For the text-containing cell, return its midpoint in (x, y) coordinate format. 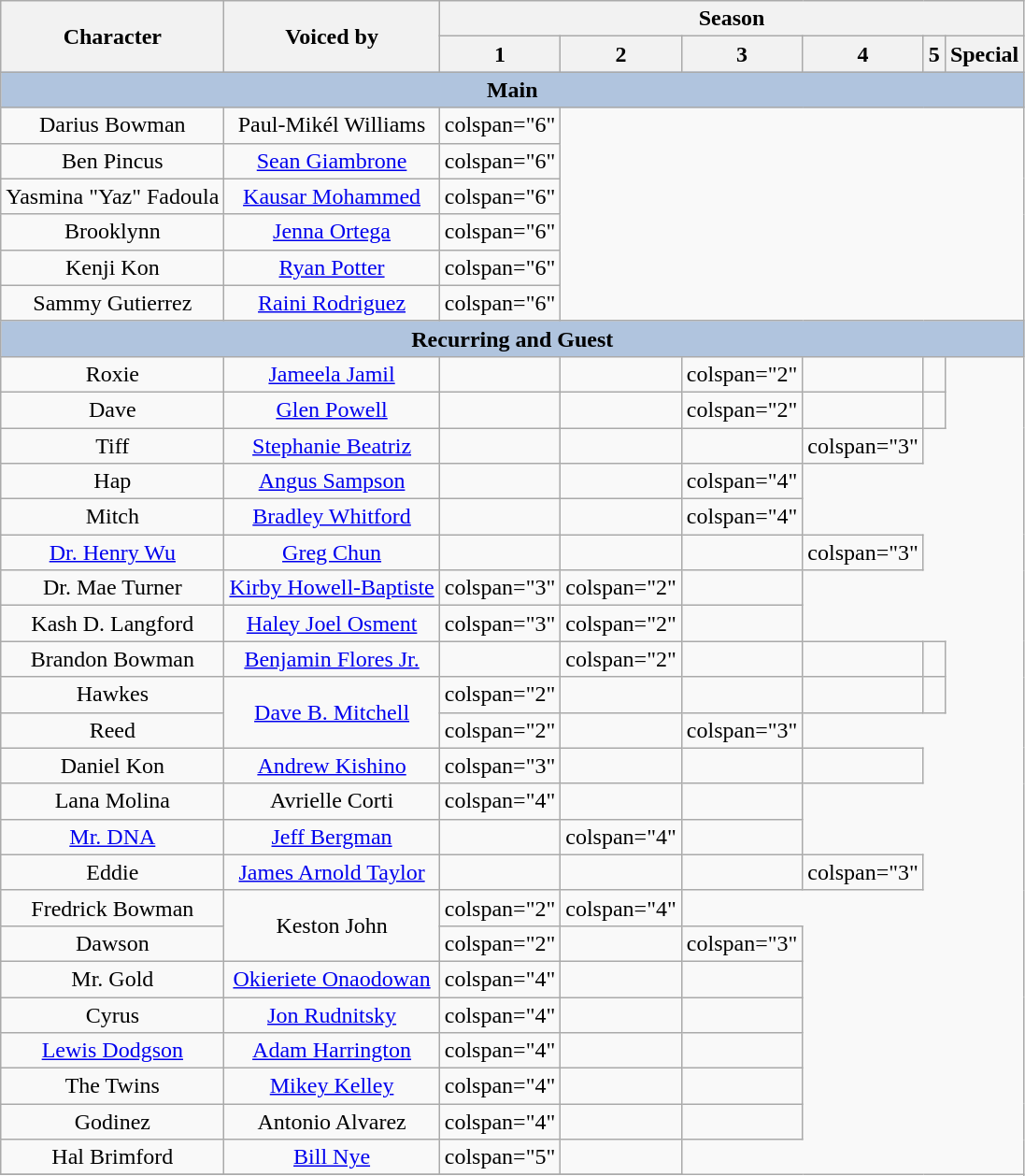
5 (934, 54)
Tiff (112, 446)
Kenji Kon (112, 267)
Stephanie Beatriz (332, 446)
Voiced by (332, 36)
Cyrus (112, 1014)
Brooklynn (112, 232)
Jameela Jamil (332, 374)
Haley Joel Osment (332, 624)
Darius Bowman (112, 125)
3 (742, 54)
Keston John (332, 925)
Adam Harrington (332, 1051)
Jenna Ortega (332, 232)
Hawkes (112, 695)
Brandon Bowman (112, 659)
Kausar Mohammed (332, 196)
Dave (112, 409)
Mr. Gold (112, 979)
Andrew Kishino (332, 766)
Recurring and Guest (512, 338)
Dave B. Mitchell (332, 712)
Fredrick Bowman (112, 908)
Mitch (112, 517)
Glen Powell (332, 409)
Dawson (112, 943)
Ryan Potter (332, 267)
Roxie (112, 374)
Paul-Mikél Williams (332, 125)
Yasmina "Yaz" Fadoula (112, 196)
Hal Brimford (112, 1157)
Sammy Gutierrez (112, 303)
2 (621, 54)
Ben Pincus (112, 161)
Kash D. Langford (112, 624)
Greg Chun (332, 552)
Season (732, 19)
Mr. DNA (112, 837)
Mikey Kelley (332, 1086)
Reed (112, 730)
4 (863, 54)
Kirby Howell-Baptiste (332, 588)
The Twins (112, 1086)
Angus Sampson (332, 481)
Godinez (112, 1122)
Benjamin Flores Jr. (332, 659)
Main (512, 90)
1 (500, 54)
Raini Rodriguez (332, 303)
Okieriete Onaodowan (332, 979)
Eddie (112, 872)
Character (112, 36)
Dr. Mae Turner (112, 588)
Sean Giambrone (332, 161)
Jon Rudnitsky (332, 1014)
Jeff Bergman (332, 837)
Bradley Whitford (332, 517)
colspan="5" (500, 1157)
Avrielle Corti (332, 801)
Dr. Henry Wu (112, 552)
Special (984, 54)
Bill Nye (332, 1157)
Daniel Kon (112, 766)
James Arnold Taylor (332, 872)
Lewis Dodgson (112, 1051)
Lana Molina (112, 801)
Antonio Alvarez (332, 1122)
Hap (112, 481)
